Find where the given text appears and provide that cell's center as (X, Y) coordinate. 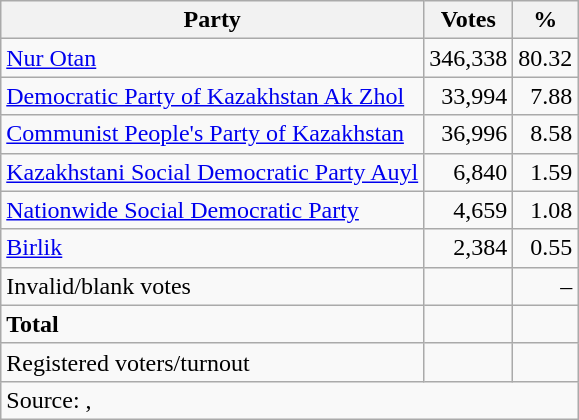
Party (212, 20)
– (546, 286)
Birlik (212, 248)
Communist People's Party of Kazakhstan (212, 134)
33,994 (468, 96)
Nur Otan (212, 58)
0.55 (546, 248)
Source: , (290, 400)
7.88 (546, 96)
Kazakhstani Social Democratic Party Auyl (212, 172)
2,384 (468, 248)
8.58 (546, 134)
36,996 (468, 134)
% (546, 20)
Invalid/blank votes (212, 286)
Registered voters/turnout (212, 362)
Nationwide Social Democratic Party (212, 210)
6,840 (468, 172)
Votes (468, 20)
4,659 (468, 210)
1.08 (546, 210)
80.32 (546, 58)
Total (212, 324)
1.59 (546, 172)
Democratic Party of Kazakhstan Ak Zhol (212, 96)
346,338 (468, 58)
